Locate the cell with the specified text and output its (X, Y) center coordinate. 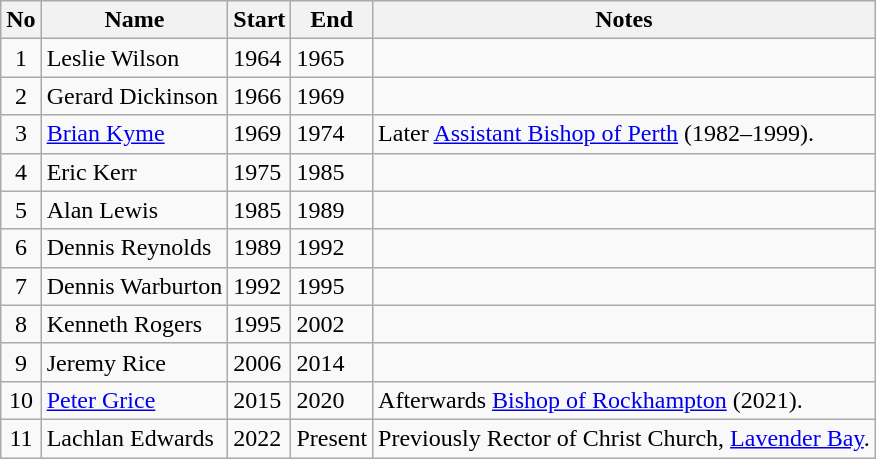
2002 (332, 324)
Eric Kerr (134, 172)
Leslie Wilson (134, 58)
8 (21, 324)
2014 (332, 362)
Dennis Reynolds (134, 248)
Dennis Warburton (134, 286)
Jeremy Rice (134, 362)
9 (21, 362)
Start (260, 20)
2022 (260, 438)
Brian Kyme (134, 134)
11 (21, 438)
Gerard Dickinson (134, 96)
Previously Rector of Christ Church, Lavender Bay. (624, 438)
3 (21, 134)
Notes (624, 20)
Afterwards Bishop of Rockhampton (2021). (624, 400)
Peter Grice (134, 400)
1966 (260, 96)
Present (332, 438)
1975 (260, 172)
6 (21, 248)
1964 (260, 58)
Name (134, 20)
10 (21, 400)
Later Assistant Bishop of Perth (1982–1999). (624, 134)
No (21, 20)
Lachlan Edwards (134, 438)
2015 (260, 400)
End (332, 20)
5 (21, 210)
2 (21, 96)
2006 (260, 362)
7 (21, 286)
1 (21, 58)
Alan Lewis (134, 210)
1974 (332, 134)
1965 (332, 58)
4 (21, 172)
Kenneth Rogers (134, 324)
2020 (332, 400)
